Output the [x, y] coordinate of the center of the cell containing the given text.  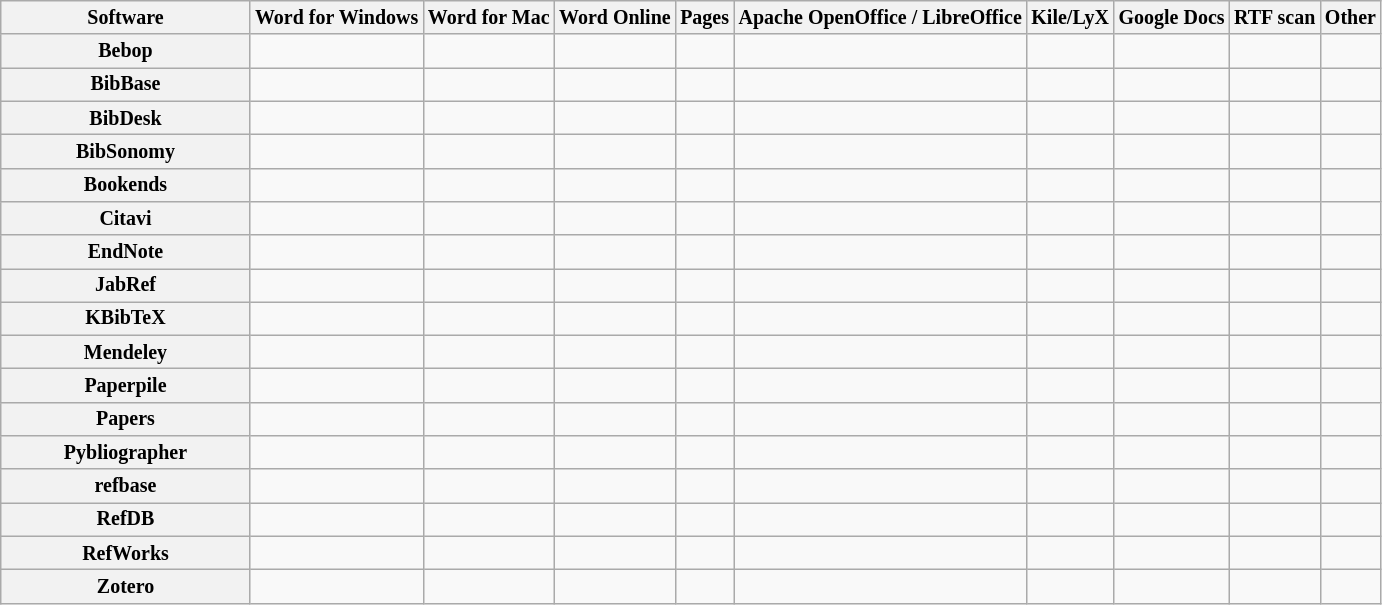
Other [1350, 18]
JabRef [126, 286]
Pybliographer [126, 452]
Word for Mac [488, 18]
Software [126, 18]
Word for Windows [336, 18]
Papers [126, 420]
Bebop [126, 52]
Google Docs [1172, 18]
KBibTeX [126, 318]
RefWorks [126, 554]
Zotero [126, 586]
Mendeley [126, 352]
Word Online [614, 18]
BibSonomy [126, 152]
Apache OpenOffice / LibreOffice [880, 18]
BibBase [126, 84]
Kile/LyX [1070, 18]
RefDB [126, 520]
refbase [126, 486]
Paperpile [126, 386]
Citavi [126, 218]
Bookends [126, 184]
RTF scan [1274, 18]
BibDesk [126, 118]
Pages [704, 18]
EndNote [126, 252]
